Provide the (X, Y) coordinate of the cell's center where the given text is located.  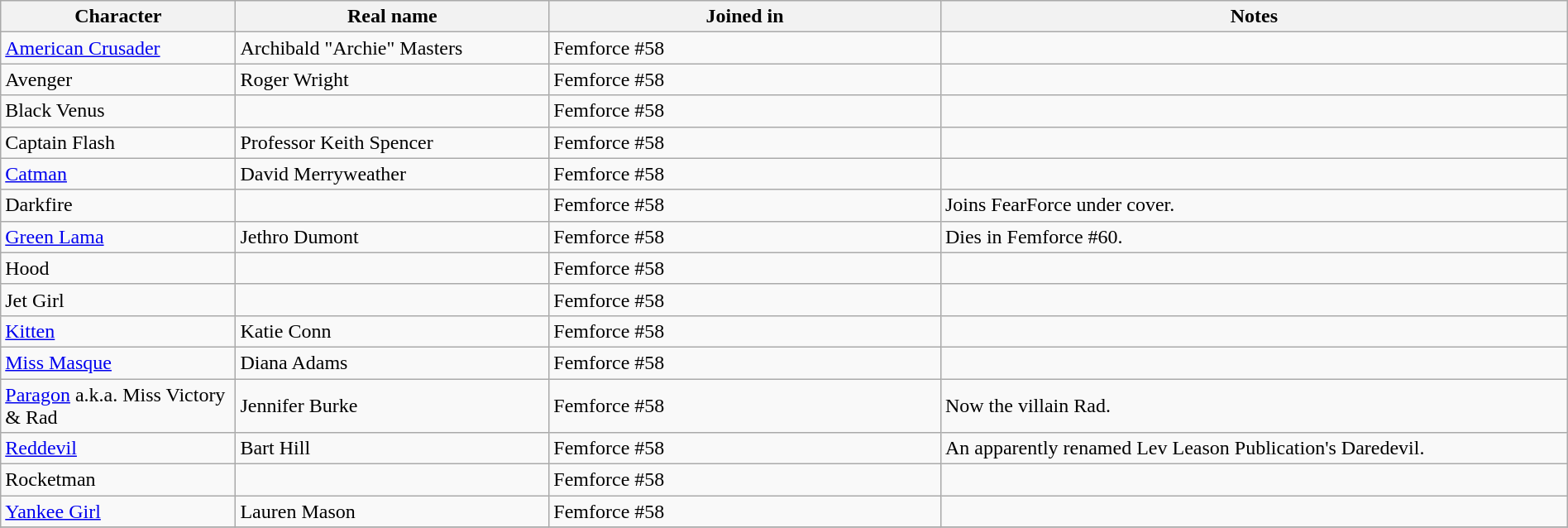
Dies in Femforce #60. (1254, 237)
Avenger (118, 79)
Notes (1254, 17)
Catman (118, 174)
Reddevil (118, 449)
Miss Masque (118, 362)
Yankee Girl (118, 511)
Darkfire (118, 205)
Jethro Dumont (392, 237)
Professor Keith Spencer (392, 142)
Character (118, 17)
Paragon a.k.a. Miss Victory & Rad (118, 406)
Green Lama (118, 237)
Joins FearForce under cover. (1254, 205)
David Merryweather (392, 174)
An apparently renamed Lev Leason Publication's Daredevil. (1254, 449)
Now the villain Rad. (1254, 406)
Hood (118, 268)
Diana Adams (392, 362)
Archibald "Archie" Masters (392, 48)
Jet Girl (118, 300)
Roger Wright (392, 79)
Kitten (118, 331)
Captain Flash (118, 142)
Bart Hill (392, 449)
Joined in (745, 17)
Black Venus (118, 111)
Katie Conn (392, 331)
Real name (392, 17)
Rocketman (118, 480)
Jennifer Burke (392, 406)
Lauren Mason (392, 511)
American Crusader (118, 48)
